Capture the cell that displays the provided text and extract its [x, y] central coordinate. 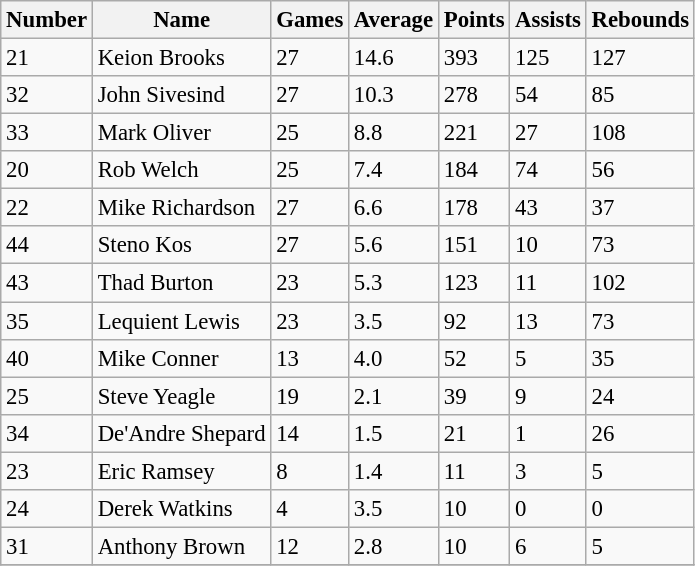
3 [548, 471]
Name [182, 20]
4 [310, 509]
Steno Kos [182, 245]
De'Andre Shepard [182, 433]
85 [640, 95]
2.1 [394, 396]
12 [310, 546]
37 [640, 208]
1.4 [394, 471]
31 [47, 546]
393 [474, 58]
14.6 [394, 58]
Mark Oliver [182, 133]
22 [47, 208]
108 [640, 133]
4.0 [394, 358]
Mike Conner [182, 358]
Points [474, 20]
Assists [548, 20]
Thad Burton [182, 283]
56 [640, 170]
127 [640, 58]
32 [47, 95]
20 [47, 170]
Rob Welch [182, 170]
40 [47, 358]
151 [474, 245]
184 [474, 170]
1.5 [394, 433]
2.8 [394, 546]
54 [548, 95]
221 [474, 133]
34 [47, 433]
33 [47, 133]
Keion Brooks [182, 58]
178 [474, 208]
Rebounds [640, 20]
125 [548, 58]
19 [310, 396]
6 [548, 546]
Lequient Lewis [182, 321]
14 [310, 433]
8.8 [394, 133]
278 [474, 95]
92 [474, 321]
Anthony Brown [182, 546]
5.6 [394, 245]
8 [310, 471]
6.6 [394, 208]
John Sivesind [182, 95]
Average [394, 20]
Number [47, 20]
44 [47, 245]
7.4 [394, 170]
102 [640, 283]
Games [310, 20]
52 [474, 358]
39 [474, 396]
Steve Yeagle [182, 396]
5.3 [394, 283]
9 [548, 396]
123 [474, 283]
Mike Richardson [182, 208]
26 [640, 433]
10.3 [394, 95]
1 [548, 433]
Eric Ramsey [182, 471]
Derek Watkins [182, 509]
74 [548, 170]
